Return [X, Y] of the center of cell containing provided text 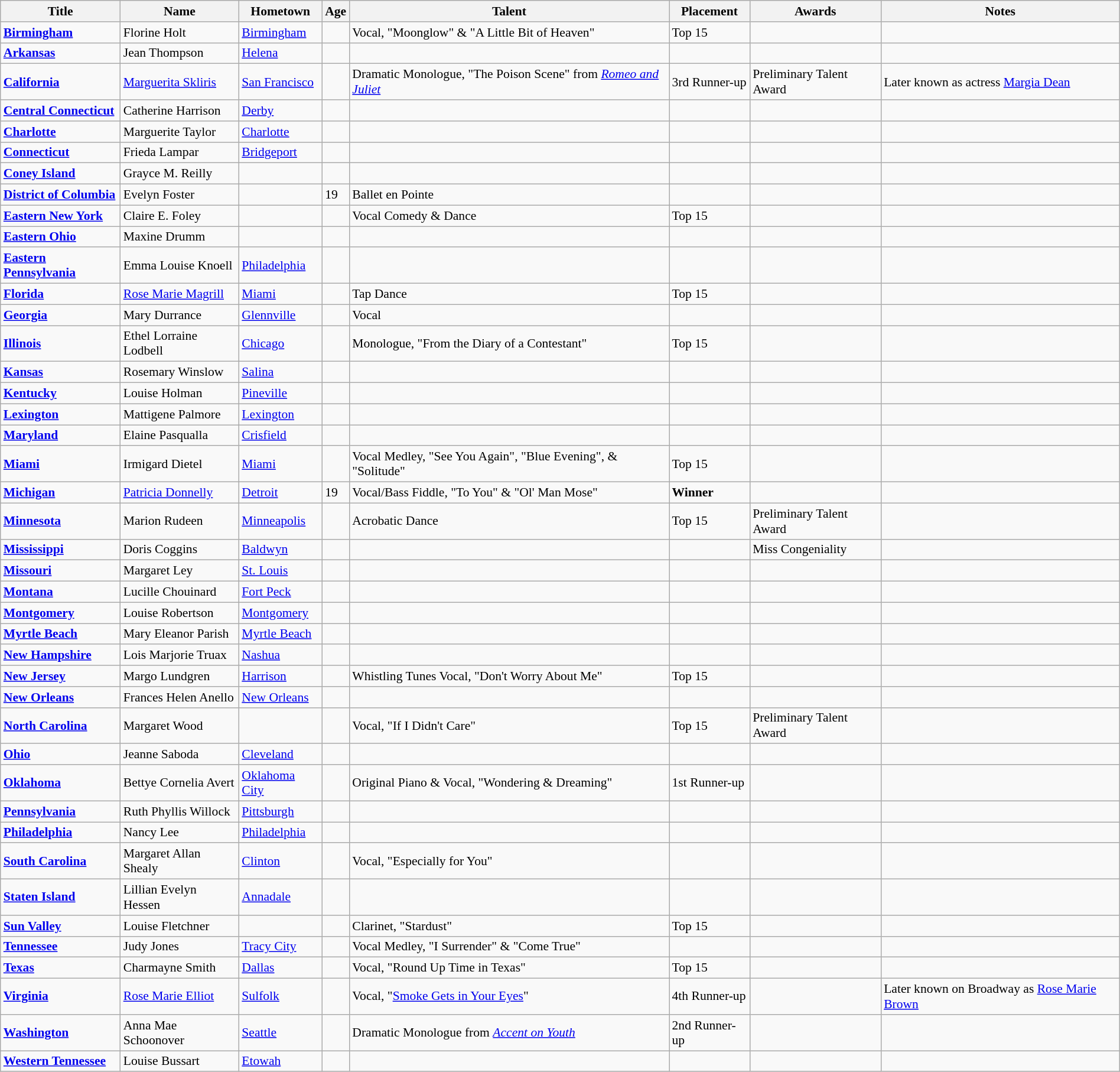
Minneapolis [280, 521]
Judy Jones [180, 947]
Sulfolk [280, 996]
Tracy City [280, 947]
1st Runner-up [709, 782]
Arkansas [60, 53]
Tennessee [60, 947]
Clarinet, "Stardust" [509, 926]
Name [180, 11]
Dramatic Monologue from Accent on Youth [509, 1033]
Jean Thompson [180, 53]
Vocal Medley, "I Surrender" & "Come True" [509, 947]
North Carolina [60, 726]
Elaine Pasqualla [180, 436]
Maryland [60, 436]
Irmigard Dietel [180, 464]
Pennsylvania [60, 811]
Clinton [280, 862]
Michigan [60, 493]
Ohio [60, 755]
Whistling Tunes Vocal, "Don't Worry About Me" [509, 676]
Vocal [509, 315]
Oklahoma [60, 782]
Louise Bussart [180, 1061]
Louise Fletchner [180, 926]
Grayce M. Reilly [180, 174]
Missouri [60, 571]
Kentucky [60, 394]
Placement [709, 11]
Florine Holt [180, 33]
Anna Mae Schoonover [180, 1033]
Acrobatic Dance [509, 521]
Jeanne Saboda [180, 755]
Mississippi [60, 550]
Mattigene Palmore [180, 414]
Miss Congeniality [815, 550]
Talent [509, 11]
Staten Island [60, 897]
Western Tennessee [60, 1061]
Vocal, "Round Up Time in Texas" [509, 968]
Eastern New York [60, 216]
Cleveland [280, 755]
Margaret Wood [180, 726]
Hometown [280, 11]
2nd Runner-up [709, 1033]
New Jersey [60, 676]
Frances Helen Anello [180, 697]
Mary Eleanor Parish [180, 634]
Charmayne Smith [180, 968]
Rose Marie Magrill [180, 294]
Mary Durrance [180, 315]
Evelyn Foster [180, 195]
Lillian Evelyn Hessen [180, 897]
Lois Marjorie Truax [180, 655]
Glennville [280, 315]
Nancy Lee [180, 833]
4th Runner-up [709, 996]
Title [60, 11]
Age [336, 11]
Coney Island [60, 174]
Bettye Cornelia Avert [180, 782]
Dallas [280, 968]
Helena [280, 53]
San Francisco [280, 82]
Crisfield [280, 436]
Vocal, "Smoke Gets in Your Eyes" [509, 996]
Virginia [60, 996]
Tap Dance [509, 294]
Frieda Lampar [180, 152]
Washington [60, 1033]
Awards [815, 11]
Catherine Harrison [180, 111]
Marion Rudeen [180, 521]
Eastern Pennsylvania [60, 266]
Sun Valley [60, 926]
Fort Peck [280, 592]
3rd Runner-up [709, 82]
Vocal Medley, "See You Again", "Blue Evening", & "Solitude" [509, 464]
Nashua [280, 655]
Later known as actress Margia Dean [1000, 82]
Georgia [60, 315]
Marguerita Skliris [180, 82]
Emma Louise Knoell [180, 266]
Rose Marie Elliot [180, 996]
Eastern Ohio [60, 237]
Vocal Comedy & Dance [509, 216]
Central Connecticut [60, 111]
Connecticut [60, 152]
Seattle [280, 1033]
St. Louis [280, 571]
Detroit [280, 493]
South Carolina [60, 862]
Ruth Phyllis Willock [180, 811]
Salina [280, 372]
Illinois [60, 344]
Lucille Chouinard [180, 592]
Margo Lundgren [180, 676]
Vocal, "Moonglow" & "A Little Bit of Heaven" [509, 33]
Texas [60, 968]
Rosemary Winslow [180, 372]
California [60, 82]
Annadale [280, 897]
Vocal, "If I Didn't Care" [509, 726]
Dramatic Monologue, "The Poison Scene" from Romeo and Juliet [509, 82]
Louise Holman [180, 394]
Winner [709, 493]
District of Columbia [60, 195]
Bridgeport [280, 152]
Minnesota [60, 521]
Montana [60, 592]
Monologue, "From the Diary of a Contestant" [509, 344]
Later known on Broadway as Rose Marie Brown [1000, 996]
Marguerite Taylor [180, 132]
Florida [60, 294]
Derby [280, 111]
New Hampshire [60, 655]
Vocal/Bass Fiddle, "To You" & "Ol' Man Mose" [509, 493]
Etowah [280, 1061]
Vocal, "Especially for You" [509, 862]
Ethel Lorraine Lodbell [180, 344]
Chicago [280, 344]
Harrison [280, 676]
Pittsburgh [280, 811]
Original Piano & Vocal, "Wondering & Dreaming" [509, 782]
Margaret Allan Shealy [180, 862]
Pineville [280, 394]
Louise Robertson [180, 613]
Doris Coggins [180, 550]
Baldwyn [280, 550]
Oklahoma City [280, 782]
Notes [1000, 11]
Claire E. Foley [180, 216]
Margaret Ley [180, 571]
Kansas [60, 372]
Patricia Donnelly [180, 493]
Maxine Drumm [180, 237]
Ballet en Pointe [509, 195]
